From the cell containing the given text, extract its center point as [X, Y] coordinate. 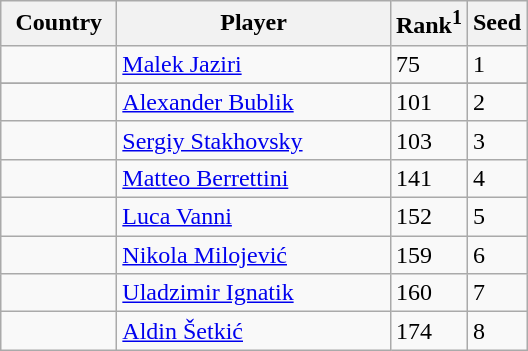
Country [59, 24]
4 [496, 178]
159 [428, 255]
Nikola Milojević [254, 255]
Alexander Bublik [254, 102]
141 [428, 178]
Aldin Šetkić [254, 331]
160 [428, 293]
8 [496, 331]
5 [496, 217]
103 [428, 140]
Sergiy Stakhovsky [254, 140]
Rank1 [428, 24]
Malek Jaziri [254, 64]
101 [428, 102]
Matteo Berrettini [254, 178]
2 [496, 102]
Seed [496, 24]
1 [496, 64]
Uladzimir Ignatik [254, 293]
3 [496, 140]
6 [496, 255]
Player [254, 24]
174 [428, 331]
7 [496, 293]
152 [428, 217]
75 [428, 64]
Luca Vanni [254, 217]
